Provide the (x, y) coordinate of the cell's center where the given text is located.  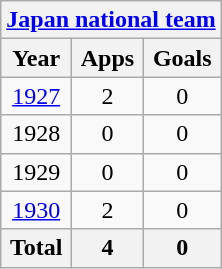
Goals (182, 58)
Year (36, 58)
1930 (36, 210)
1927 (36, 96)
Japan national team (111, 20)
Total (36, 248)
1928 (36, 134)
1929 (36, 172)
4 (108, 248)
Apps (108, 58)
